Output the [X, Y] coordinate of the center of the cell containing the given text.  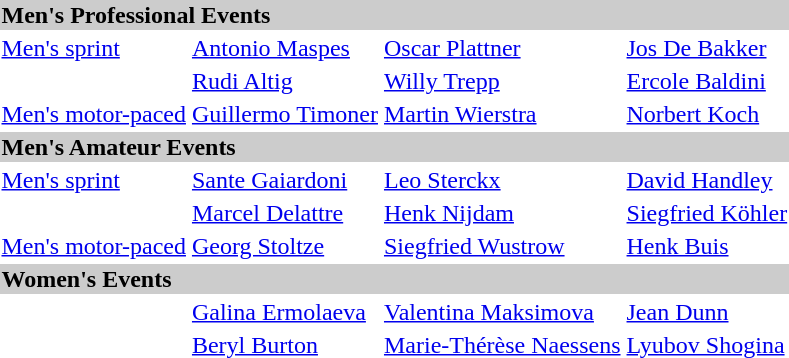
Oscar Plattner [502, 48]
Men's Professional Events [394, 15]
Galina Ermolaeva [284, 312]
Leo Sterckx [502, 180]
Antonio Maspes [284, 48]
Siegfried Köhler [707, 213]
Jean Dunn [707, 312]
Georg Stoltze [284, 246]
Henk Nijdam [502, 213]
Norbert Koch [707, 114]
Men's Amateur Events [394, 147]
Jos De Bakker [707, 48]
Valentina Maksimova [502, 312]
Rudi Altig [284, 81]
Henk Buis [707, 246]
David Handley [707, 180]
Marcel Delattre [284, 213]
Guillermo Timoner [284, 114]
Sante Gaiardoni [284, 180]
Willy Trepp [502, 81]
Ercole Baldini [707, 81]
Martin Wierstra [502, 114]
Siegfried Wustrow [502, 246]
Women's Events [394, 279]
